Output the (x, y) coordinate of the center of the cell containing the given text.  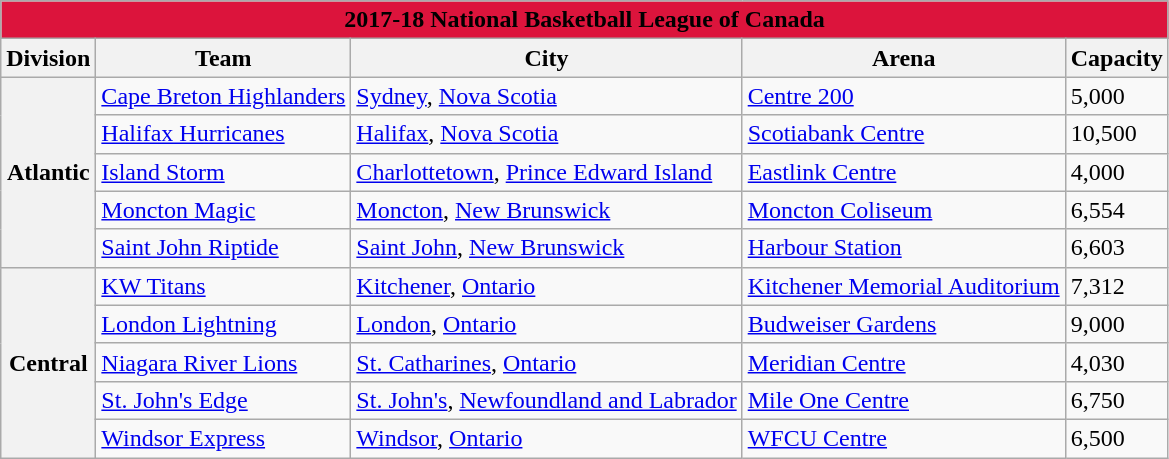
Windsor, Ontario (546, 438)
KW Titans (224, 286)
Saint John Riptide (224, 248)
6,500 (1116, 438)
5,000 (1116, 96)
Centre 200 (904, 96)
WFCU Centre (904, 438)
6,750 (1116, 400)
Moncton, New Brunswick (546, 210)
St. John's Edge (224, 400)
London Lightning (224, 324)
Eastlink Centre (904, 172)
Moncton Magic (224, 210)
9,000 (1116, 324)
Team (224, 58)
Moncton Coliseum (904, 210)
London, Ontario (546, 324)
Arena (904, 58)
Harbour Station (904, 248)
Charlottetown, Prince Edward Island (546, 172)
Island Storm (224, 172)
Division (48, 58)
10,500 (1116, 134)
Sydney, Nova Scotia (546, 96)
7,312 (1116, 286)
Atlantic (48, 172)
2017-18 National Basketball League of Canada (584, 20)
Kitchener, Ontario (546, 286)
6,554 (1116, 210)
Central (48, 362)
Capacity (1116, 58)
6,603 (1116, 248)
Mile One Centre (904, 400)
Kitchener Memorial Auditorium (904, 286)
Saint John, New Brunswick (546, 248)
Cape Breton Highlanders (224, 96)
Halifax, Nova Scotia (546, 134)
Scotiabank Centre (904, 134)
4,000 (1116, 172)
Halifax Hurricanes (224, 134)
City (546, 58)
St. John's, Newfoundland and Labrador (546, 400)
Niagara River Lions (224, 362)
Windsor Express (224, 438)
4,030 (1116, 362)
Meridian Centre (904, 362)
St. Catharines, Ontario (546, 362)
Budweiser Gardens (904, 324)
